Pinpoint the cell where the given text exists, returning its [X, Y] midpoint coordinate. 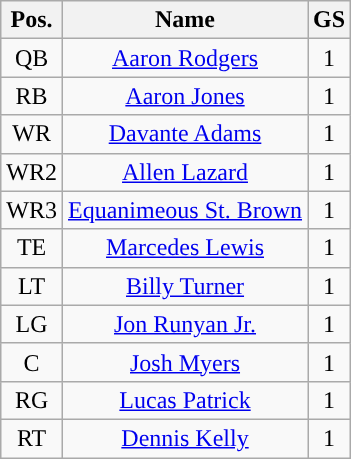
GS [330, 20]
Marcedes Lewis [184, 248]
Billy Turner [184, 286]
RB [32, 96]
Name [184, 20]
Lucas Patrick [184, 400]
RT [32, 438]
Allen Lazard [184, 172]
Aaron Rodgers [184, 58]
C [32, 362]
LG [32, 324]
Aaron Jones [184, 96]
LT [32, 286]
Dennis Kelly [184, 438]
Josh Myers [184, 362]
Jon Runyan Jr. [184, 324]
WR3 [32, 210]
Davante Adams [184, 134]
QB [32, 58]
Pos. [32, 20]
RG [32, 400]
Equanimeous St. Brown [184, 210]
WR2 [32, 172]
WR [32, 134]
TE [32, 248]
